Scan for the cell matching the given text and deliver its [x, y] coordinate at center. 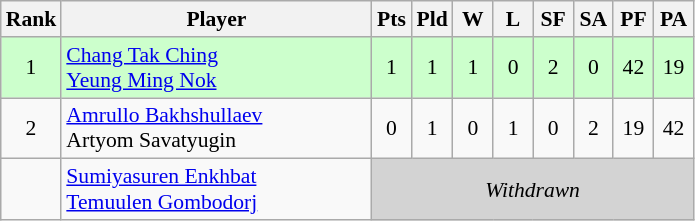
PF [633, 19]
Chang Tak Ching Yeung Ming Nok [216, 68]
W [473, 19]
Amrullo Bakhshullaev Artyom Savatyugin [216, 128]
Withdrawn [532, 190]
Pts [391, 19]
L [513, 19]
Player [216, 19]
PA [673, 19]
SF [553, 19]
SA [593, 19]
Sumiyasuren Enkhbat Temuulen Gombodorj [216, 190]
Pld [432, 19]
Rank [32, 19]
